Search for the cell housing the specified text and yield its [x, y] center coordinate. 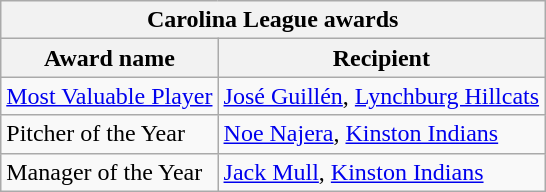
Manager of the Year [110, 172]
Pitcher of the Year [110, 134]
Recipient [382, 58]
Award name [110, 58]
Jack Mull, Kinston Indians [382, 172]
Carolina League awards [273, 20]
Most Valuable Player [110, 96]
Noe Najera, Kinston Indians [382, 134]
José Guillén, Lynchburg Hillcats [382, 96]
